Search for the cell housing the specified text and yield its (x, y) center coordinate. 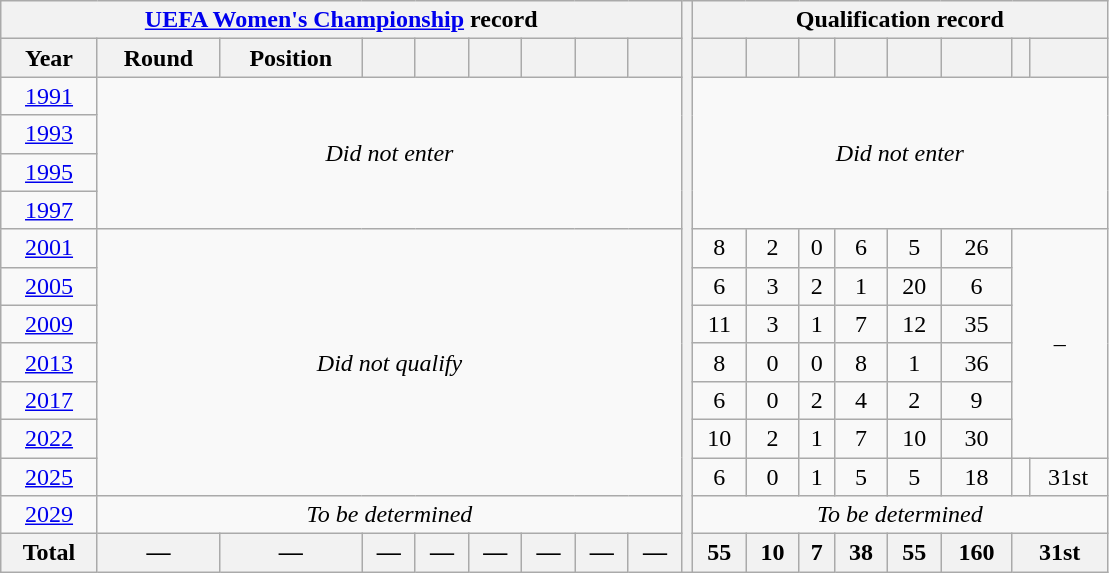
26 (977, 248)
Round (158, 58)
30 (977, 438)
160 (977, 553)
12 (914, 324)
Year (50, 58)
20 (914, 286)
Total (50, 553)
2009 (50, 324)
35 (977, 324)
1991 (50, 96)
UEFA Women's Championship record (342, 20)
1997 (50, 210)
18 (977, 477)
36 (977, 362)
2025 (50, 477)
4 (860, 400)
2013 (50, 362)
Qualification record (900, 20)
38 (860, 553)
2005 (50, 286)
2029 (50, 515)
1993 (50, 134)
2001 (50, 248)
– (1060, 343)
Position (291, 58)
Did not qualify (389, 362)
9 (977, 400)
2017 (50, 400)
1995 (50, 172)
2022 (50, 438)
11 (720, 324)
